Search for the cell housing the specified text and yield its [X, Y] center coordinate. 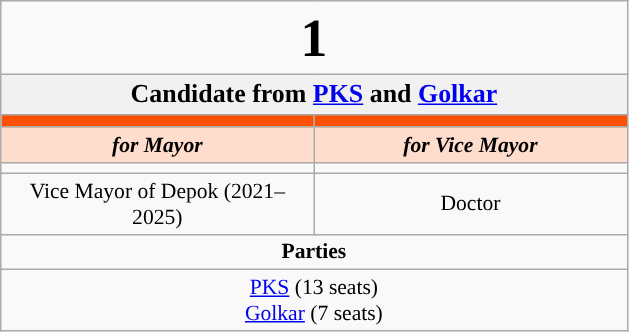
PKS (13 seats)Golkar (7 seats) [314, 300]
for Mayor [158, 146]
Candidate from PKS and Golkar [314, 94]
Parties [314, 252]
1 [314, 38]
for Vice Mayor [470, 146]
Doctor [470, 204]
Vice Mayor of Depok (2021–2025) [158, 204]
